Pinpoint the cell where the given text exists, returning its (x, y) midpoint coordinate. 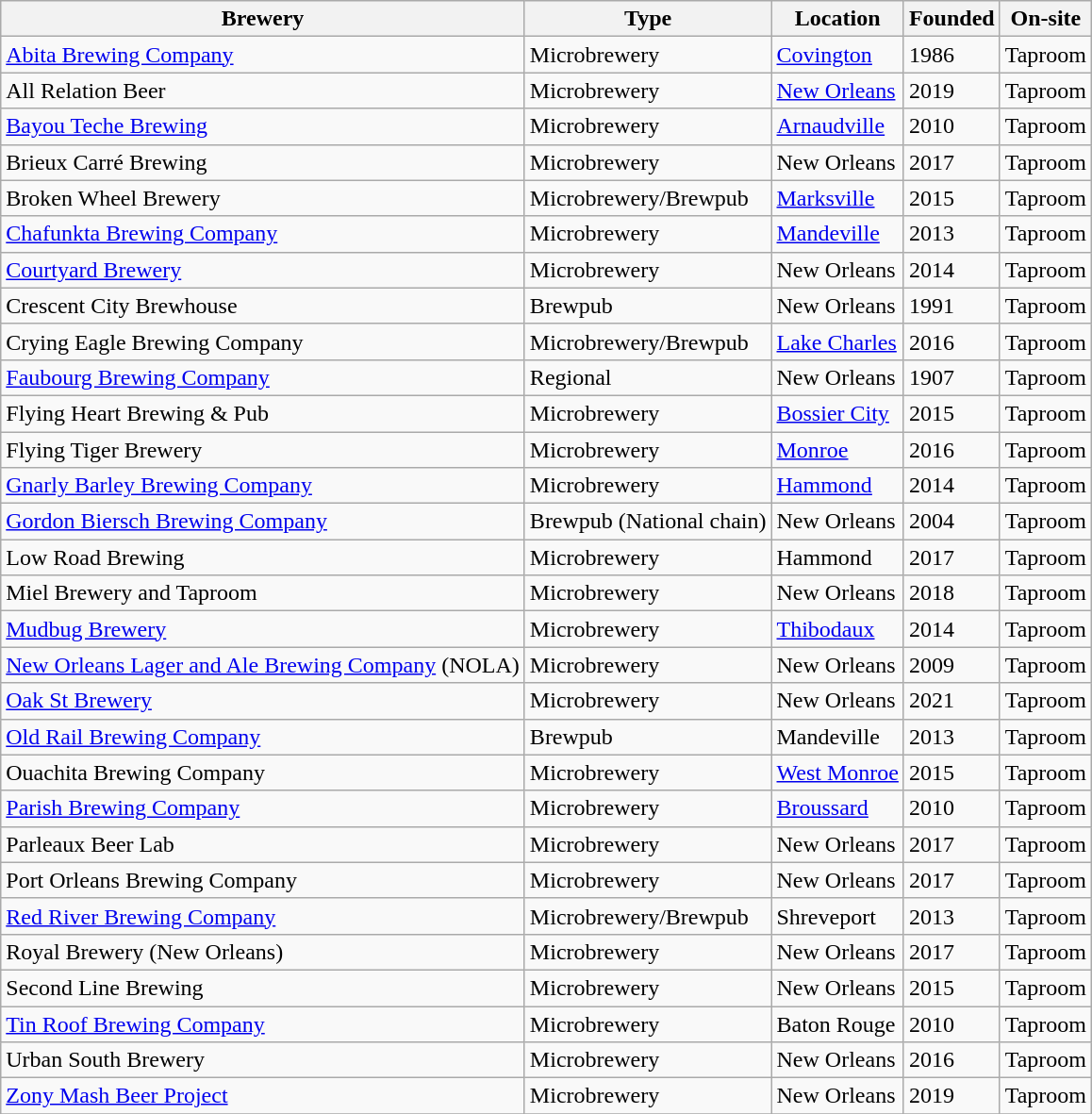
Marksville (837, 198)
Broken Wheel Brewery (263, 198)
Arnaudville (837, 126)
Flying Tiger Brewery (263, 450)
2004 (951, 522)
Shreveport (837, 916)
Ouachita Brewing Company (263, 773)
Miel Brewery and Taproom (263, 593)
Regional (648, 377)
Royal Brewery (New Orleans) (263, 952)
2009 (951, 665)
Crying Eagle Brewing Company (263, 341)
Brieux Carré Brewing (263, 162)
2021 (951, 701)
Red River Brewing Company (263, 916)
Low Road Brewing (263, 557)
1907 (951, 377)
Thibodaux (837, 629)
1986 (951, 55)
On-site (1045, 19)
Covington (837, 55)
Abita Brewing Company (263, 55)
Port Orleans Brewing Company (263, 880)
Urban South Brewery (263, 1060)
Chafunkta Brewing Company (263, 234)
Crescent City Brewhouse (263, 306)
Lake Charles (837, 341)
Monroe (837, 450)
Bayou Teche Brewing (263, 126)
All Relation Beer (263, 91)
Second Line Brewing (263, 988)
West Monroe (837, 773)
Gordon Biersch Brewing Company (263, 522)
Founded (951, 19)
Gnarly Barley Brewing Company (263, 486)
Parleaux Beer Lab (263, 844)
Brewpub (National chain) (648, 522)
Old Rail Brewing Company (263, 737)
Bossier City (837, 413)
Oak St Brewery (263, 701)
2018 (951, 593)
Courtyard Brewery (263, 270)
Baton Rouge (837, 1023)
Faubourg Brewing Company (263, 377)
Flying Heart Brewing & Pub (263, 413)
Zony Mash Beer Project (263, 1096)
Location (837, 19)
Broussard (837, 808)
Type (648, 19)
Brewery (263, 19)
Parish Brewing Company (263, 808)
New Orleans Lager and Ale Brewing Company (NOLA) (263, 665)
1991 (951, 306)
Tin Roof Brewing Company (263, 1023)
Mudbug Brewery (263, 629)
